From the cell containing the given text, extract its center point as [X, Y] coordinate. 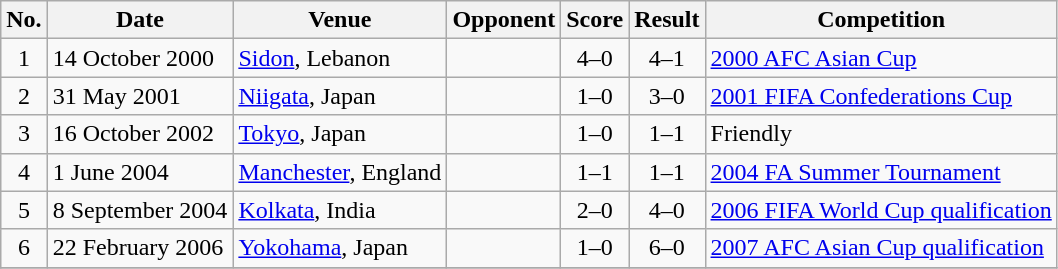
Kolkata, India [340, 210]
Niigata, Japan [340, 96]
Date [140, 20]
4–1 [667, 58]
16 October 2002 [140, 134]
2001 FIFA Confederations Cup [881, 96]
3 [24, 134]
Sidon, Lebanon [340, 58]
2000 AFC Asian Cup [881, 58]
Yokohama, Japan [340, 248]
No. [24, 20]
6–0 [667, 248]
8 September 2004 [140, 210]
Result [667, 20]
14 October 2000 [140, 58]
3–0 [667, 96]
5 [24, 210]
2006 FIFA World Cup qualification [881, 210]
Tokyo, Japan [340, 134]
31 May 2001 [140, 96]
1 [24, 58]
2004 FA Summer Tournament [881, 172]
Manchester, England [340, 172]
22 February 2006 [140, 248]
1 June 2004 [140, 172]
2007 AFC Asian Cup qualification [881, 248]
2–0 [595, 210]
6 [24, 248]
Venue [340, 20]
Opponent [504, 20]
Friendly [881, 134]
Score [595, 20]
4 [24, 172]
2 [24, 96]
Competition [881, 20]
